Identify which cell holds the provided text, then report its [x, y] central coordinate. 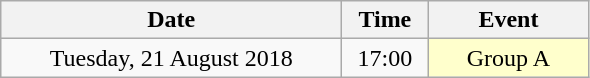
Date [172, 20]
17:00 [385, 58]
Group A [508, 58]
Time [385, 20]
Tuesday, 21 August 2018 [172, 58]
Event [508, 20]
